Capture the cell that displays the provided text and extract its [x, y] central coordinate. 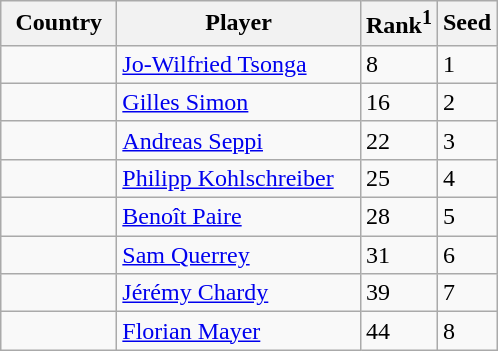
3 [466, 140]
2 [466, 102]
6 [466, 255]
1 [466, 64]
Andreas Seppi [239, 140]
39 [398, 293]
22 [398, 140]
Jérémy Chardy [239, 293]
Player [239, 24]
44 [398, 331]
Jo-Wilfried Tsonga [239, 64]
4 [466, 178]
5 [466, 217]
Gilles Simon [239, 102]
7 [466, 293]
Country [59, 24]
Philipp Kohlschreiber [239, 178]
Sam Querrey [239, 255]
Florian Mayer [239, 331]
25 [398, 178]
28 [398, 217]
Rank1 [398, 24]
Benoît Paire [239, 217]
31 [398, 255]
16 [398, 102]
Seed [466, 24]
